Search for the cell housing the specified text and yield its (x, y) center coordinate. 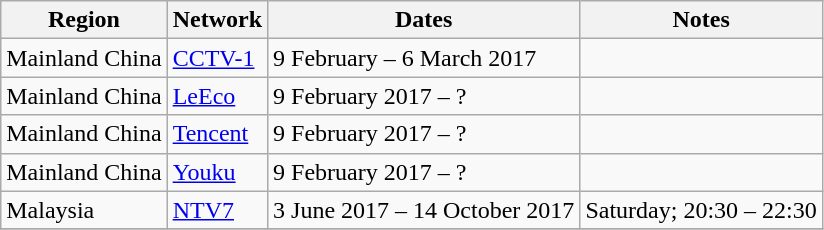
LeEco (217, 96)
Network (217, 20)
Tencent (217, 134)
3 June 2017 – 14 October 2017 (424, 210)
Region (84, 20)
CCTV-1 (217, 58)
Malaysia (84, 210)
Notes (701, 20)
9 February – 6 March 2017 (424, 58)
NTV7 (217, 210)
Youku (217, 172)
Dates (424, 20)
Saturday; 20:30 – 22:30 (701, 210)
